Return the (x, y) coordinate for the center point of the cell that contains the specified text.  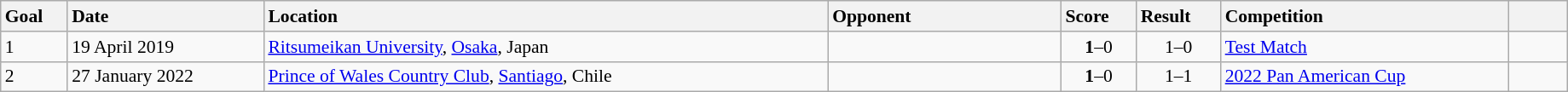
1 (34, 47)
2022 Pan American Cup (1365, 77)
Prince of Wales Country Club, Santiago, Chile (546, 77)
Location (546, 16)
Competition (1365, 16)
Test Match (1365, 47)
Ritsumeikan University, Osaka, Japan (546, 47)
2 (34, 77)
19 April 2019 (165, 47)
Score (1098, 16)
1–1 (1178, 77)
Goal (34, 16)
Result (1178, 16)
Date (165, 16)
Opponent (945, 16)
27 January 2022 (165, 77)
